Return [x, y] of the center of cell containing provided text 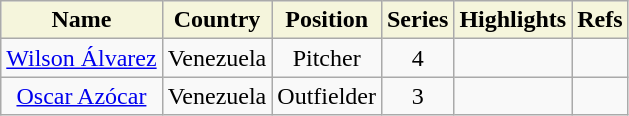
Pitcher [327, 58]
Refs [600, 20]
Name [82, 20]
Series [417, 20]
Oscar Azócar [82, 96]
Outfielder [327, 96]
Position [327, 20]
Wilson Álvarez [82, 58]
3 [417, 96]
4 [417, 58]
Highlights [513, 20]
Country [217, 20]
